Search for the cell housing the specified text and yield its (x, y) center coordinate. 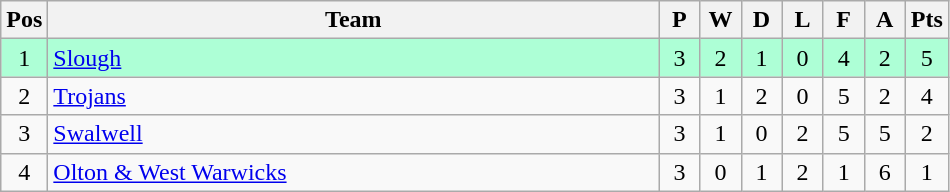
Swalwell (354, 134)
Team (354, 20)
Slough (354, 58)
Pts (926, 20)
W (720, 20)
Trojans (354, 96)
D (762, 20)
Olton & West Warwicks (354, 172)
L (802, 20)
P (680, 20)
F (844, 20)
Pos (24, 20)
6 (884, 172)
A (884, 20)
